Extract the [x, y] coordinate from the center of the cell holding the provided text.  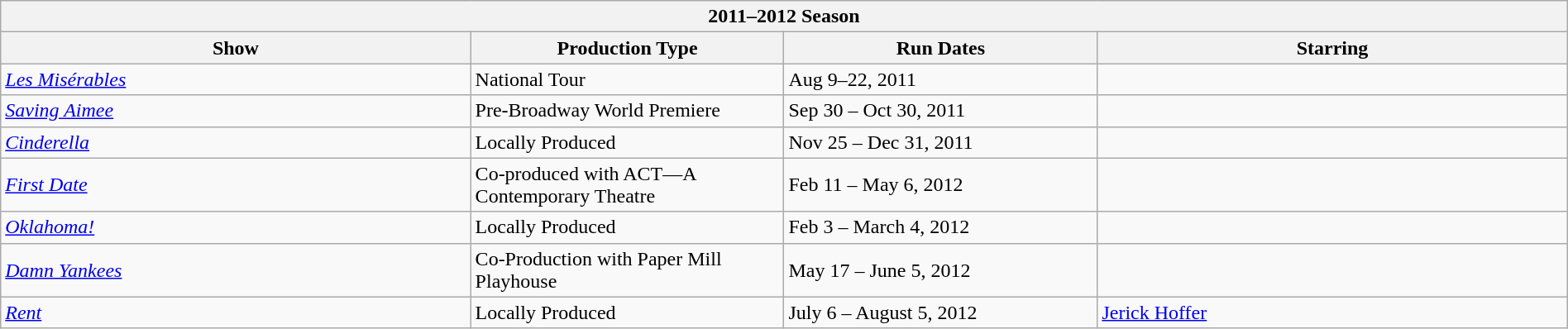
Feb 11 – May 6, 2012 [941, 185]
National Tour [627, 79]
July 6 – August 5, 2012 [941, 312]
Pre-Broadway World Premiere [627, 111]
Jerick Hoffer [1332, 312]
Rent [236, 312]
Feb 3 – March 4, 2012 [941, 227]
First Date [236, 185]
2011–2012 Season [784, 17]
Damn Yankees [236, 269]
Co-produced with ACT—A Contemporary Theatre [627, 185]
Co-Production with Paper Mill Playhouse [627, 269]
Show [236, 48]
Aug 9–22, 2011 [941, 79]
Saving Aimee [236, 111]
Run Dates [941, 48]
Starring [1332, 48]
Sep 30 – Oct 30, 2011 [941, 111]
Nov 25 – Dec 31, 2011 [941, 142]
Oklahoma! [236, 227]
Production Type [627, 48]
Les Misérables [236, 79]
May 17 – June 5, 2012 [941, 269]
Cinderella [236, 142]
